Pinpoint the cell where the given text exists, returning its [X, Y] midpoint coordinate. 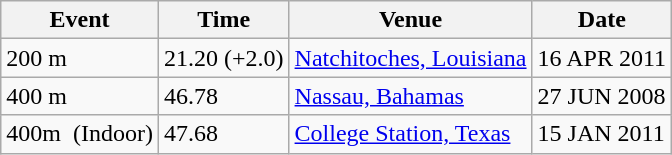
Time [224, 20]
Date [602, 20]
Nassau, Bahamas [410, 96]
Event [80, 20]
200 m [80, 58]
Venue [410, 20]
27 JUN 2008 [602, 96]
College Station, Texas [410, 134]
15 JAN 2011 [602, 134]
21.20 (+2.0) [224, 58]
400 m [80, 96]
47.68 [224, 134]
46.78 [224, 96]
Natchitoches, Louisiana [410, 58]
16 APR 2011 [602, 58]
400m (Indoor) [80, 134]
